Scan for the cell matching the given text and deliver its (x, y) coordinate at center. 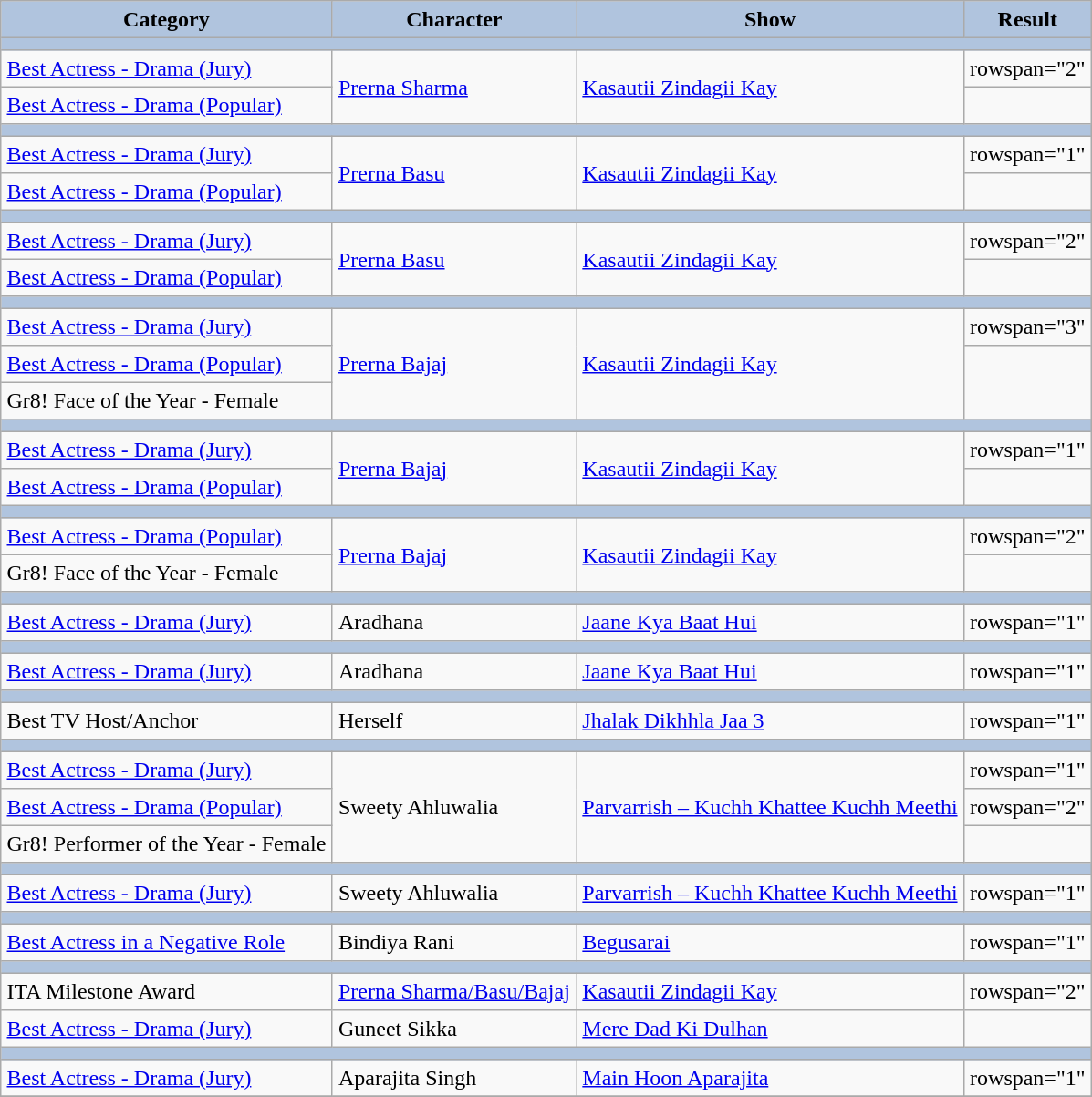
Aparajita Singh (454, 1078)
Gr8! Performer of the Year - Female (166, 843)
Main Hoon Aparajita (770, 1078)
Category (166, 19)
Mere Dad Ki Dulhan (770, 1029)
Bindiya Rani (454, 942)
Best TV Host/Anchor (166, 720)
ITA Milestone Award (166, 991)
Begusarai (770, 942)
Result (1027, 19)
rowspan="3" (1027, 326)
Best Actress in a Negative Role (166, 942)
Jhalak Dikhhla Jaa 3 (770, 720)
Guneet Sikka (454, 1029)
Prerna Sharma/Basu/Bajaj (454, 991)
Prerna Sharma (454, 88)
Show (770, 19)
Herself (454, 720)
Character (454, 19)
